Pinpoint the cell where the given text exists, returning its [X, Y] midpoint coordinate. 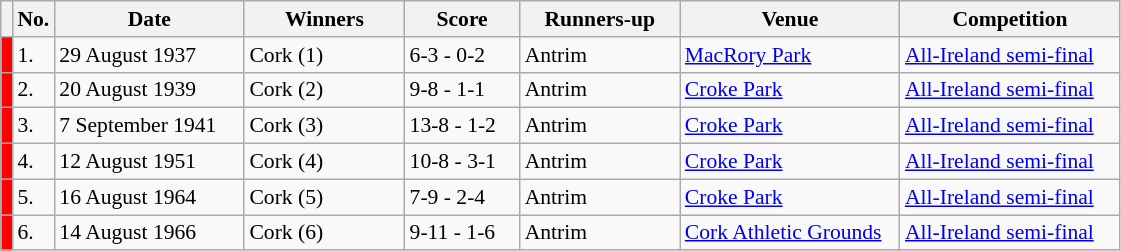
13-8 - 1-2 [462, 126]
29 August 1937 [149, 55]
6-3 - 0-2 [462, 55]
3. [33, 126]
Cork (4) [324, 162]
Competition [1010, 19]
4. [33, 162]
Cork (5) [324, 197]
Runners-up [600, 19]
9-11 - 1-6 [462, 233]
10-8 - 3-1 [462, 162]
Cork (1) [324, 55]
7 September 1941 [149, 126]
Score [462, 19]
No. [33, 19]
20 August 1939 [149, 90]
7-9 - 2-4 [462, 197]
Cork (2) [324, 90]
2. [33, 90]
5. [33, 197]
Cork Athletic Grounds [790, 233]
Date [149, 19]
MacRory Park [790, 55]
Winners [324, 19]
Venue [790, 19]
12 August 1951 [149, 162]
16 August 1964 [149, 197]
14 August 1966 [149, 233]
Cork (3) [324, 126]
9-8 - 1-1 [462, 90]
Cork (6) [324, 233]
6. [33, 233]
1. [33, 55]
